Detect which cell encompasses the target text, then output its (X, Y) center coordinate. 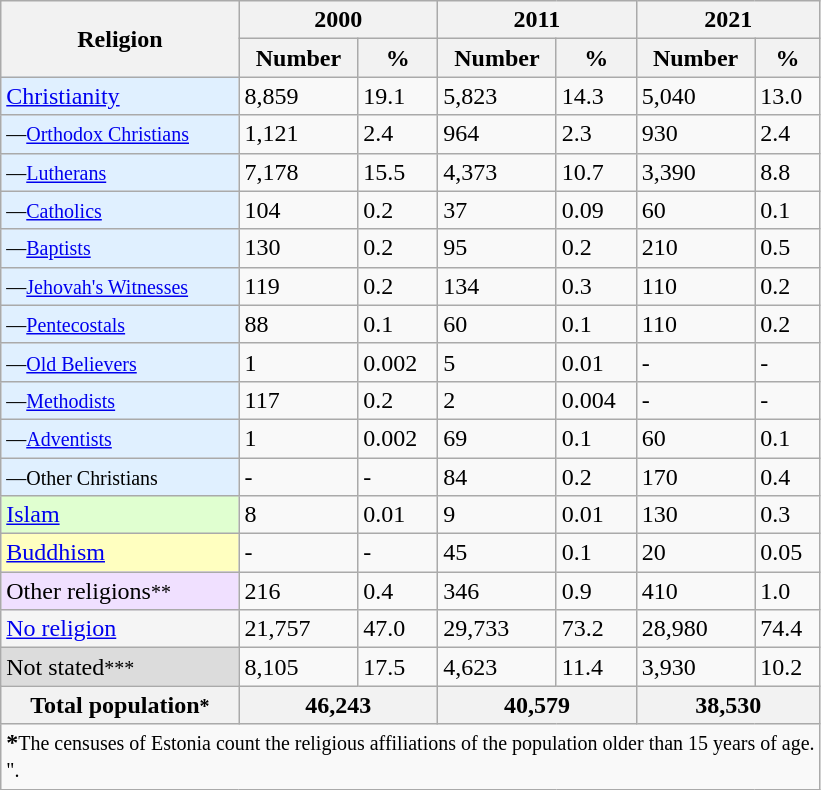
3,390 (696, 172)
0.004 (596, 400)
11.4 (596, 667)
20 (696, 553)
—Baptists (120, 248)
46,243 (338, 705)
—Pentecostals (120, 324)
0.05 (788, 553)
7,178 (298, 172)
28,980 (696, 629)
Religion (120, 39)
5,823 (498, 96)
14.3 (596, 96)
119 (298, 286)
—Jehovah's Witnesses (120, 286)
13.0 (788, 96)
0.9 (596, 591)
2000 (338, 20)
29,733 (498, 629)
—Orthodox Christians (120, 134)
8,859 (298, 96)
15.5 (398, 172)
8.8 (788, 172)
47.0 (398, 629)
45 (498, 553)
117 (298, 400)
Islam (120, 515)
—Methodists (120, 400)
8 (298, 515)
964 (498, 134)
Not stated*** (120, 667)
2.3 (596, 134)
5 (498, 362)
*The censuses of Estonia count the religious affiliations of the population older than 15 years of age.". (410, 756)
—Lutherans (120, 172)
2 (498, 400)
210 (696, 248)
8,105 (298, 667)
5,040 (696, 96)
38,530 (728, 705)
—Old Believers (120, 362)
37 (498, 210)
9 (498, 515)
69 (498, 438)
40,579 (538, 705)
0.5 (788, 248)
—Catholics (120, 210)
410 (696, 591)
170 (696, 477)
1.0 (788, 591)
346 (498, 591)
84 (498, 477)
No religion (120, 629)
10.7 (596, 172)
17.5 (398, 667)
Other religions** (120, 591)
Christianity (120, 96)
73.2 (596, 629)
Total population* (120, 705)
88 (298, 324)
2011 (538, 20)
21,757 (298, 629)
134 (498, 286)
10.2 (788, 667)
Buddhism (120, 553)
216 (298, 591)
19.1 (398, 96)
3,930 (696, 667)
2021 (728, 20)
74.4 (788, 629)
—Adventists (120, 438)
0.09 (596, 210)
1,121 (298, 134)
104 (298, 210)
4,373 (498, 172)
95 (498, 248)
4,623 (498, 667)
—Other Christians (120, 477)
930 (696, 134)
